Scan for the cell matching the given text and deliver its (X, Y) coordinate at center. 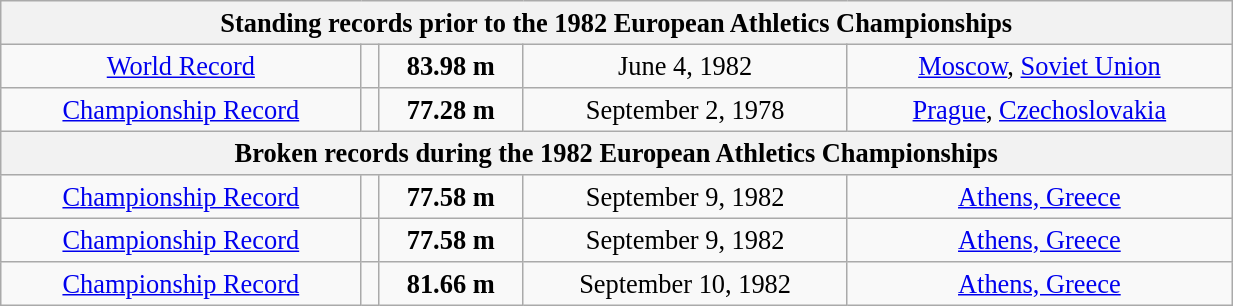
Moscow, Soviet Union (1040, 66)
77.28 m (450, 109)
September 10, 1982 (685, 284)
June 4, 1982 (685, 66)
Prague, Czechoslovakia (1040, 109)
September 2, 1978 (685, 109)
Standing records prior to the 1982 European Athletics Championships (616, 22)
81.66 m (450, 284)
World Record (181, 66)
83.98 m (450, 66)
Broken records during the 1982 European Athletics Championships (616, 153)
